Capture the cell that displays the provided text and extract its [X, Y] central coordinate. 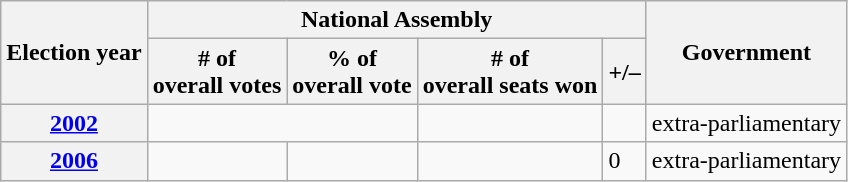
# ofoverall votes [217, 72]
2002 [74, 123]
National Assembly [396, 20]
% ofoverall vote [352, 72]
2006 [74, 161]
Government [746, 52]
Election year [74, 52]
# ofoverall seats won [510, 72]
+/– [624, 72]
0 [624, 161]
